Return the (X, Y) coordinate for the center point of the cell that contains the specified text.  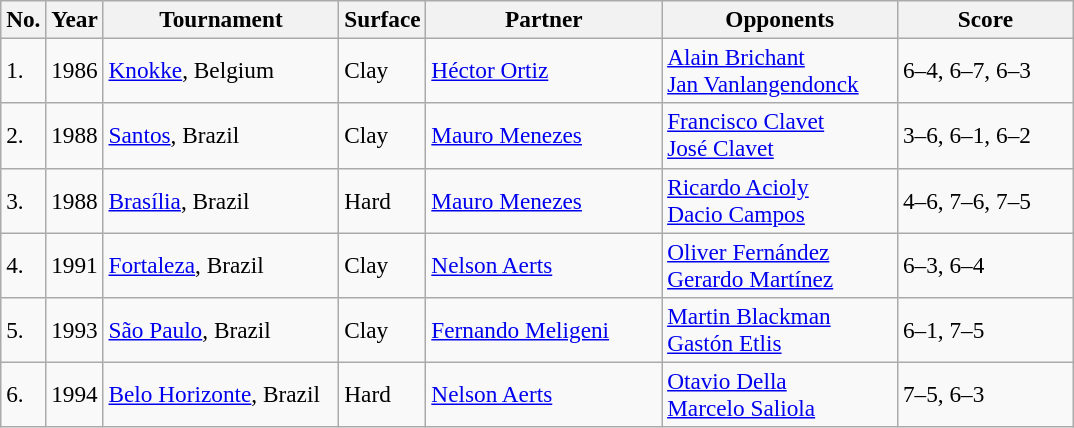
Santos, Brazil (221, 136)
No. (24, 19)
Belo Horizonte, Brazil (221, 394)
Francisco Clavet José Clavet (780, 136)
Ricardo Acioly Dacio Campos (780, 200)
7–5, 6–3 (986, 394)
Partner (544, 19)
1994 (74, 394)
Otavio Della Marcelo Saliola (780, 394)
4. (24, 264)
3. (24, 200)
Fortaleza, Brazil (221, 264)
São Paulo, Brazil (221, 330)
Martin Blackman Gastón Etlis (780, 330)
1993 (74, 330)
1986 (74, 70)
Tournament (221, 19)
6–3, 6–4 (986, 264)
Knokke, Belgium (221, 70)
2. (24, 136)
Brasília, Brazil (221, 200)
Score (986, 19)
Year (74, 19)
1991 (74, 264)
6. (24, 394)
4–6, 7–6, 7–5 (986, 200)
1. (24, 70)
5. (24, 330)
6–4, 6–7, 6–3 (986, 70)
Oliver Fernández Gerardo Martínez (780, 264)
6–1, 7–5 (986, 330)
Alain Brichant Jan Vanlangendonck (780, 70)
Fernando Meligeni (544, 330)
Surface (382, 19)
3–6, 6–1, 6–2 (986, 136)
Opponents (780, 19)
Héctor Ortiz (544, 70)
